Determine the [X, Y] coordinate at the center of the cell enclosing the given text.  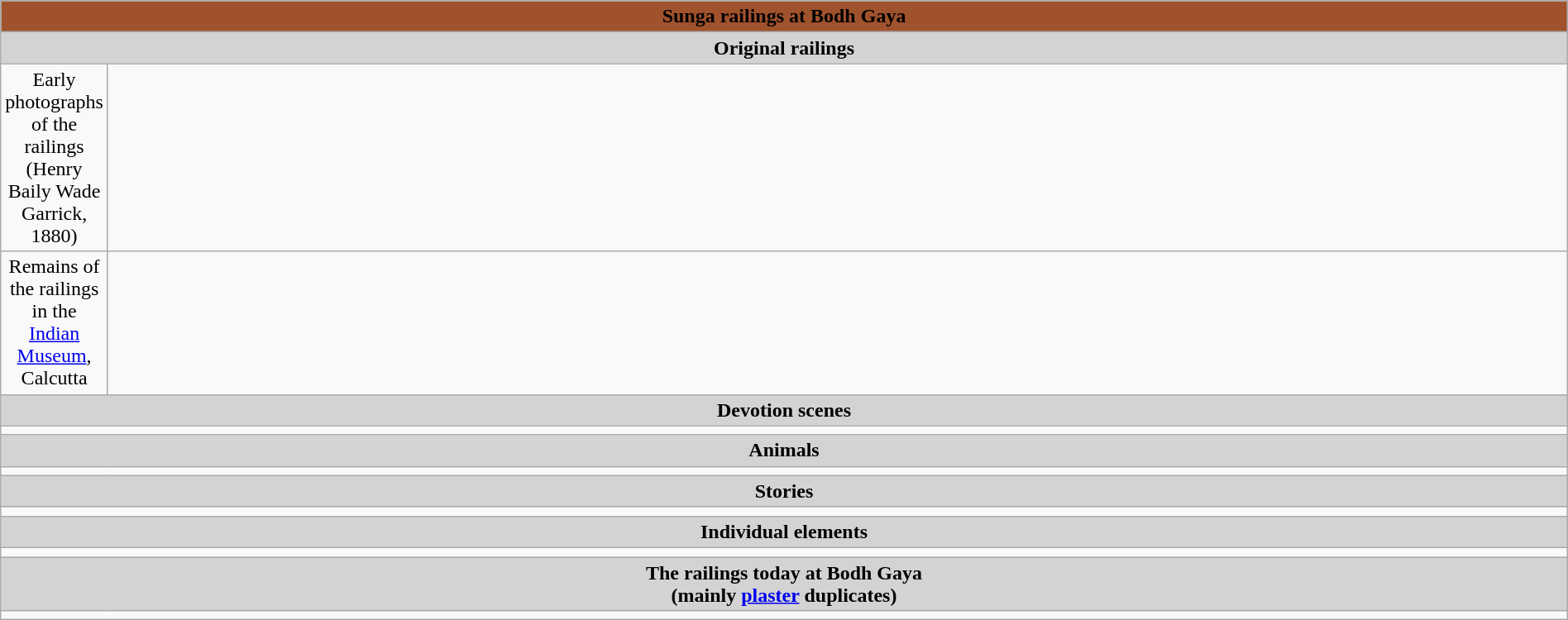
Individual elements [784, 532]
Remains of the railings in the Indian Museum, Calcutta [55, 322]
Sunga railings at Bodh Gaya [784, 17]
Stories [784, 491]
Animals [784, 451]
Early photographs of the railings (Henry Baily Wade Garrick, 1880) [55, 157]
The railings today at Bodh Gaya(mainly plaster duplicates) [784, 584]
Original railings [784, 48]
Devotion scenes [784, 410]
